Capture the cell that displays the provided text and extract its (x, y) central coordinate. 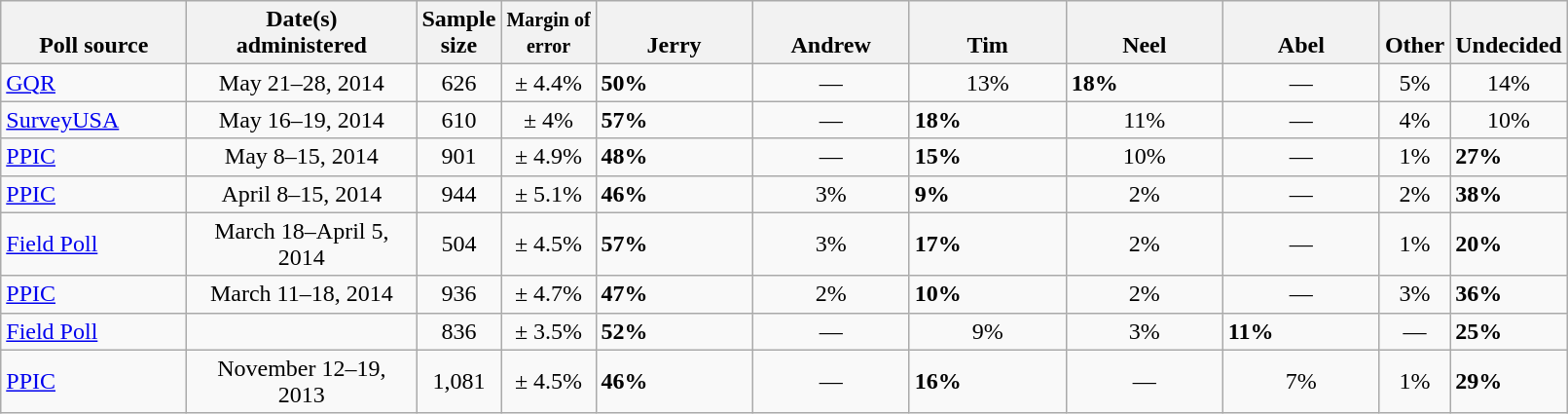
± 4.4% (549, 83)
SurveyUSA (93, 120)
7% (1300, 382)
504 (459, 244)
March 11–18, 2014 (302, 294)
Date(s)administered (302, 33)
29% (1509, 382)
16% (987, 382)
Abel (1300, 33)
± 5.1% (549, 194)
52% (674, 331)
Neel (1145, 33)
GQR (93, 83)
May 16–19, 2014 (302, 120)
901 (459, 157)
Poll source (93, 33)
May 21–28, 2014 (302, 83)
1,081 (459, 382)
± 4.9% (549, 157)
13% (987, 83)
May 8–15, 2014 (302, 157)
November 12–19, 2013 (302, 382)
25% (1509, 331)
944 (459, 194)
Andrew (831, 33)
610 (459, 120)
36% (1509, 294)
± 4.7% (549, 294)
14% (1509, 83)
± 4% (549, 120)
5% (1414, 83)
27% (1509, 157)
Undecided (1509, 33)
50% (674, 83)
836 (459, 331)
Samplesize (459, 33)
Tim (987, 33)
March 18–April 5, 2014 (302, 244)
± 3.5% (549, 331)
47% (674, 294)
48% (674, 157)
936 (459, 294)
626 (459, 83)
20% (1509, 244)
Margin oferror (549, 33)
Jerry (674, 33)
Other (1414, 33)
April 8–15, 2014 (302, 194)
38% (1509, 194)
4% (1414, 120)
15% (987, 157)
17% (987, 244)
